Determine the [X, Y] coordinate at the center of the cell enclosing the given text.  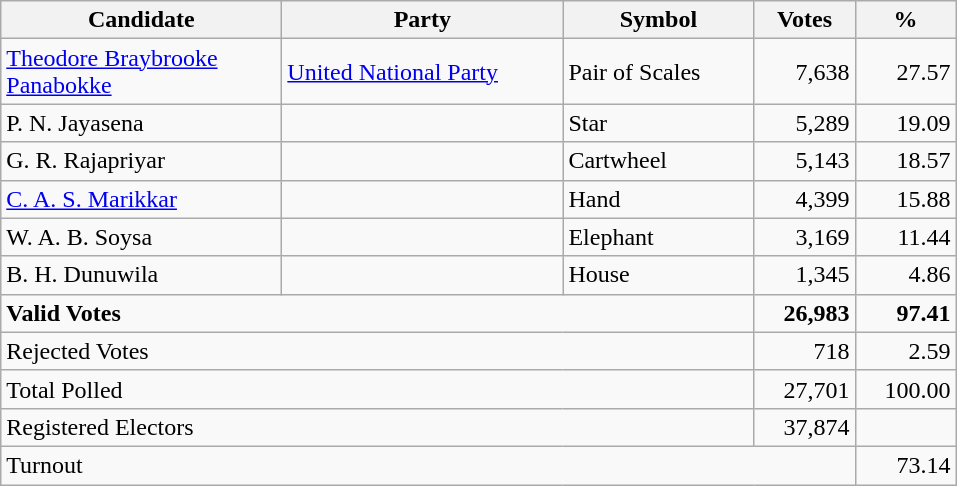
7,638 [804, 72]
5,143 [804, 161]
Theodore Braybrooke Panabokke [142, 72]
House [658, 275]
Star [658, 123]
26,983 [804, 313]
97.41 [906, 313]
W. A. B. Soysa [142, 237]
P. N. Jayasena [142, 123]
100.00 [906, 389]
Votes [804, 20]
73.14 [906, 465]
Party [422, 20]
Registered Electors [378, 427]
United National Party [422, 72]
2.59 [906, 351]
B. H. Dunuwila [142, 275]
Hand [658, 199]
G. R. Rajapriyar [142, 161]
Cartwheel [658, 161]
3,169 [804, 237]
Valid Votes [378, 313]
19.09 [906, 123]
% [906, 20]
27,701 [804, 389]
Total Polled [378, 389]
18.57 [906, 161]
Pair of Scales [658, 72]
37,874 [804, 427]
Candidate [142, 20]
Turnout [428, 465]
15.88 [906, 199]
5,289 [804, 123]
4.86 [906, 275]
27.57 [906, 72]
11.44 [906, 237]
Elephant [658, 237]
4,399 [804, 199]
C. A. S. Marikkar [142, 199]
718 [804, 351]
Rejected Votes [378, 351]
1,345 [804, 275]
Symbol [658, 20]
